Search for the cell housing the specified text and yield its (x, y) center coordinate. 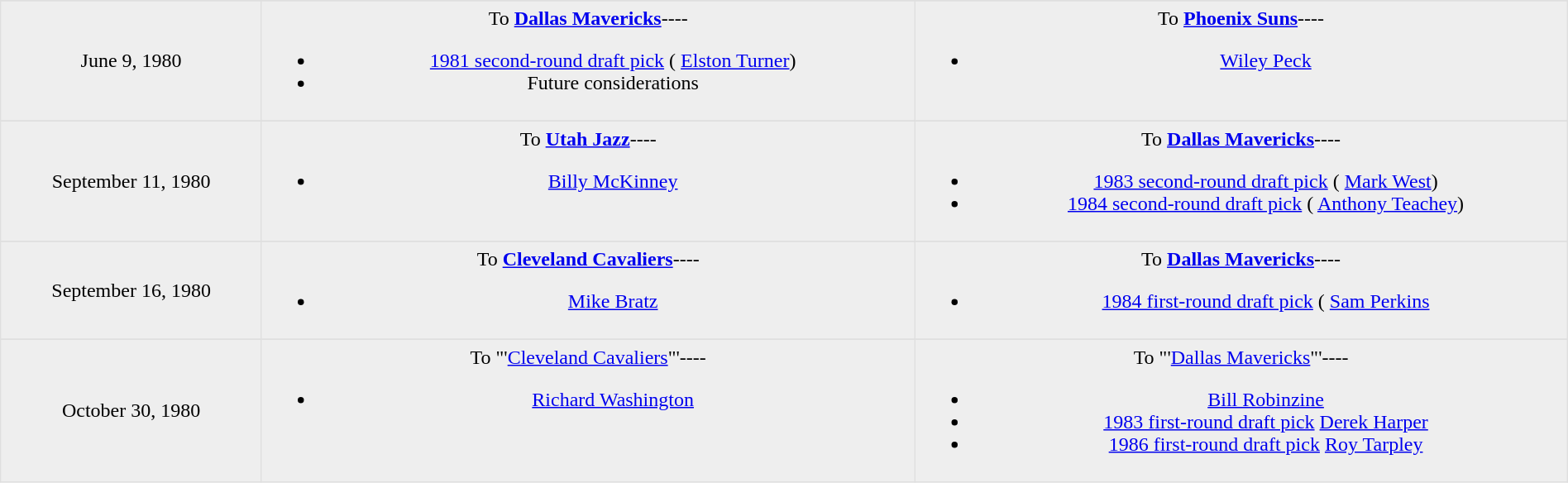
To Phoenix Suns---- Wiley Peck (1241, 61)
To Dallas Mavericks----1981 second-round draft pick ( Elston Turner)Future considerations (587, 61)
September 11, 1980 (131, 181)
September 16, 1980 (131, 290)
October 30, 1980 (131, 410)
To Utah Jazz---- Billy McKinney (587, 181)
To Dallas Mavericks----1984 first-round draft pick ( Sam Perkins (1241, 290)
June 9, 1980 (131, 61)
To Cleveland Cavaliers---- Mike Bratz (587, 290)
To "'Dallas Mavericks"'---- Bill Robinzine1983 first-round draft pick Derek Harper1986 first-round draft pick Roy Tarpley (1241, 410)
To "'Cleveland Cavaliers"'---- Richard Washington (587, 410)
To Dallas Mavericks----1983 second-round draft pick ( Mark West)1984 second-round draft pick ( Anthony Teachey) (1241, 181)
